Scan for the cell matching the given text and deliver its (X, Y) coordinate at center. 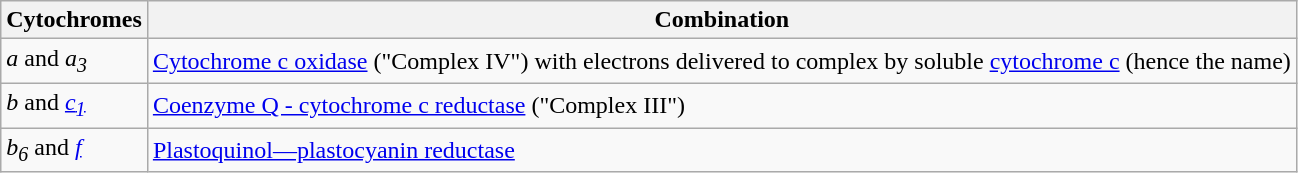
Coenzyme Q - cytochrome c reductase ("Complex III") (722, 105)
Cytochrome c oxidase ("Complex IV") with electrons delivered to complex by soluble cytochrome c (hence the name) (722, 61)
b and c1 (74, 105)
Plastoquinol—plastocyanin reductase (722, 150)
a and a3 (74, 61)
b6 and f (74, 150)
Cytochromes (74, 20)
Combination (722, 20)
